Search for the cell housing the specified text and yield its (x, y) center coordinate. 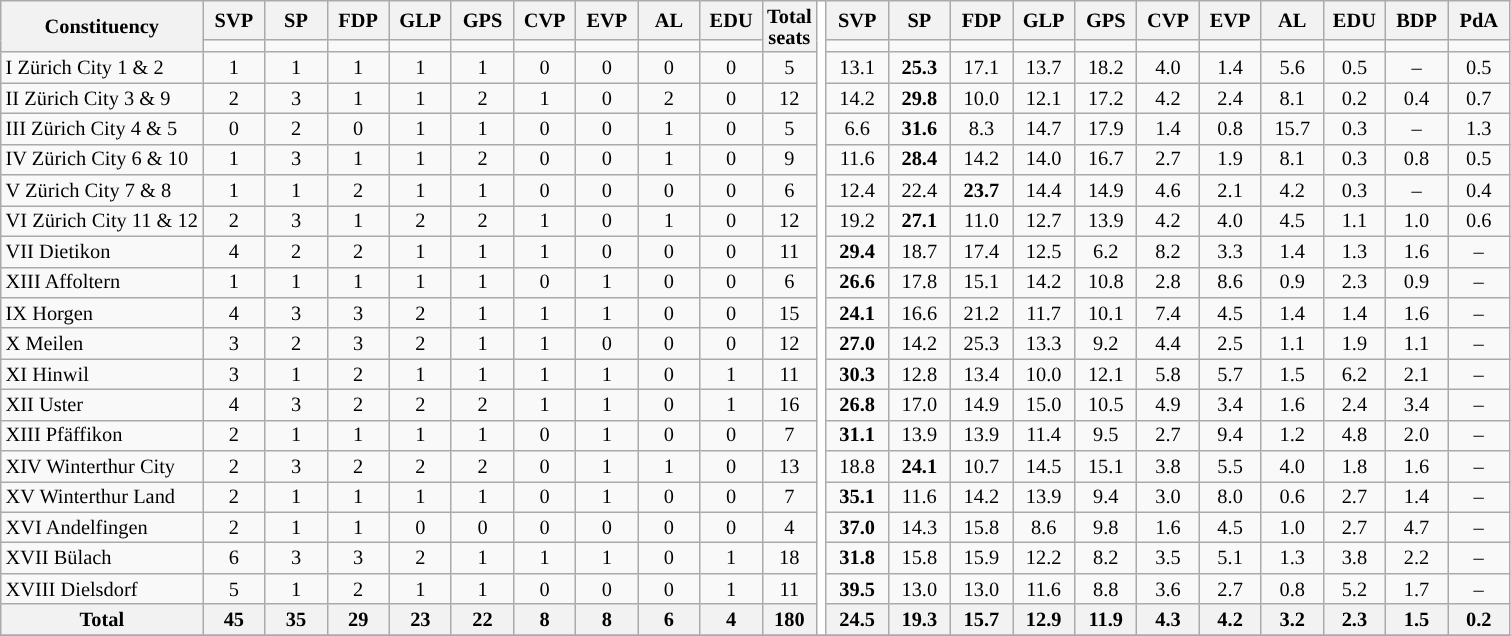
1.8 (1354, 466)
VI Zürich City 11 & 12 (102, 220)
7.4 (1168, 312)
XV Winterthur Land (102, 496)
35 (296, 620)
XII Uster (102, 404)
35.1 (857, 496)
22 (482, 620)
14.5 (1044, 466)
11.9 (1106, 620)
11.0 (981, 220)
4.6 (1168, 190)
5.5 (1230, 466)
14.0 (1044, 160)
12.9 (1044, 620)
X Meilen (102, 344)
1.2 (1292, 436)
1.7 (1416, 588)
26.6 (857, 282)
2.0 (1416, 436)
12.7 (1044, 220)
23 (420, 620)
17.2 (1106, 98)
24.5 (857, 620)
14.4 (1044, 190)
4.9 (1168, 404)
21.2 (981, 312)
31.1 (857, 436)
5.7 (1230, 374)
XI Hinwil (102, 374)
9.5 (1106, 436)
VII Dietikon (102, 252)
8.8 (1106, 588)
0.7 (1479, 98)
29.4 (857, 252)
4.7 (1416, 528)
17.9 (1106, 128)
17.0 (919, 404)
11.7 (1044, 312)
27.1 (919, 220)
27.0 (857, 344)
I Zürich City 1 & 2 (102, 68)
5.8 (1168, 374)
17.1 (981, 68)
31.6 (919, 128)
10.1 (1106, 312)
28.4 (919, 160)
12.2 (1044, 558)
8.0 (1230, 496)
XIV Winterthur City (102, 466)
45 (234, 620)
5.6 (1292, 68)
18.2 (1106, 68)
3.6 (1168, 588)
26.8 (857, 404)
15.9 (981, 558)
XVIII Dielsdorf (102, 588)
3.3 (1230, 252)
37.0 (857, 528)
3.0 (1168, 496)
8.3 (981, 128)
11.4 (1044, 436)
15.0 (1044, 404)
Totalseats (789, 26)
10.5 (1106, 404)
XIII Affoltern (102, 282)
9.8 (1106, 528)
19.2 (857, 220)
12.4 (857, 190)
PdA (1479, 20)
16.7 (1106, 160)
9.2 (1106, 344)
4.3 (1168, 620)
39.5 (857, 588)
18.7 (919, 252)
13.4 (981, 374)
5.2 (1354, 588)
XVI Andelfingen (102, 528)
2.8 (1168, 282)
30.3 (857, 374)
16.6 (919, 312)
29.8 (919, 98)
IV Zürich City 6 & 10 (102, 160)
12.5 (1044, 252)
23.7 (981, 190)
3.2 (1292, 620)
13 (789, 466)
14.3 (919, 528)
Constituency (102, 26)
17.8 (919, 282)
4.4 (1168, 344)
BDP (1416, 20)
16 (789, 404)
18.8 (857, 466)
10.8 (1106, 282)
13.1 (857, 68)
Total (102, 620)
9 (789, 160)
4.8 (1354, 436)
14.7 (1044, 128)
22.4 (919, 190)
2.5 (1230, 344)
III Zürich City 4 & 5 (102, 128)
II Zürich City 3 & 9 (102, 98)
3.5 (1168, 558)
19.3 (919, 620)
6.6 (857, 128)
15 (789, 312)
13.7 (1044, 68)
31.8 (857, 558)
5.1 (1230, 558)
180 (789, 620)
XVII Bülach (102, 558)
18 (789, 558)
12.8 (919, 374)
XIII Pfäffikon (102, 436)
10.7 (981, 466)
17.4 (981, 252)
13.3 (1044, 344)
29 (358, 620)
2.2 (1416, 558)
V Zürich City 7 & 8 (102, 190)
IX Horgen (102, 312)
